Identify which cell holds the provided text, then report its (x, y) central coordinate. 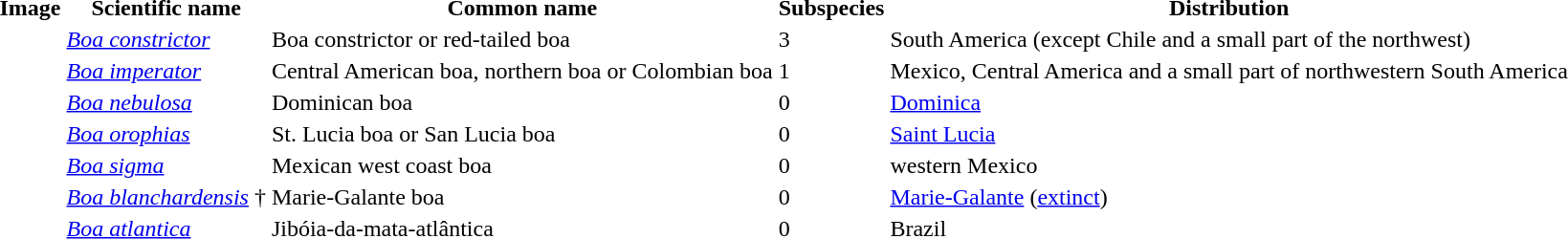
Boa constrictor (166, 39)
Boa constrictor or red-tailed boa (522, 39)
Boa orophias (166, 134)
Dominican boa (522, 102)
Marie-Galante boa (522, 197)
Boa sigma (166, 165)
Boa nebulosa (166, 102)
St. Lucia boa or San Lucia boa (522, 134)
Mexican west coast boa (522, 165)
Boa imperator (166, 71)
3 (831, 39)
1 (831, 71)
Boa blanchardensis † (166, 197)
Central American boa, northern boa or Colombian boa (522, 71)
